Search for the cell housing the specified text and yield its [x, y] center coordinate. 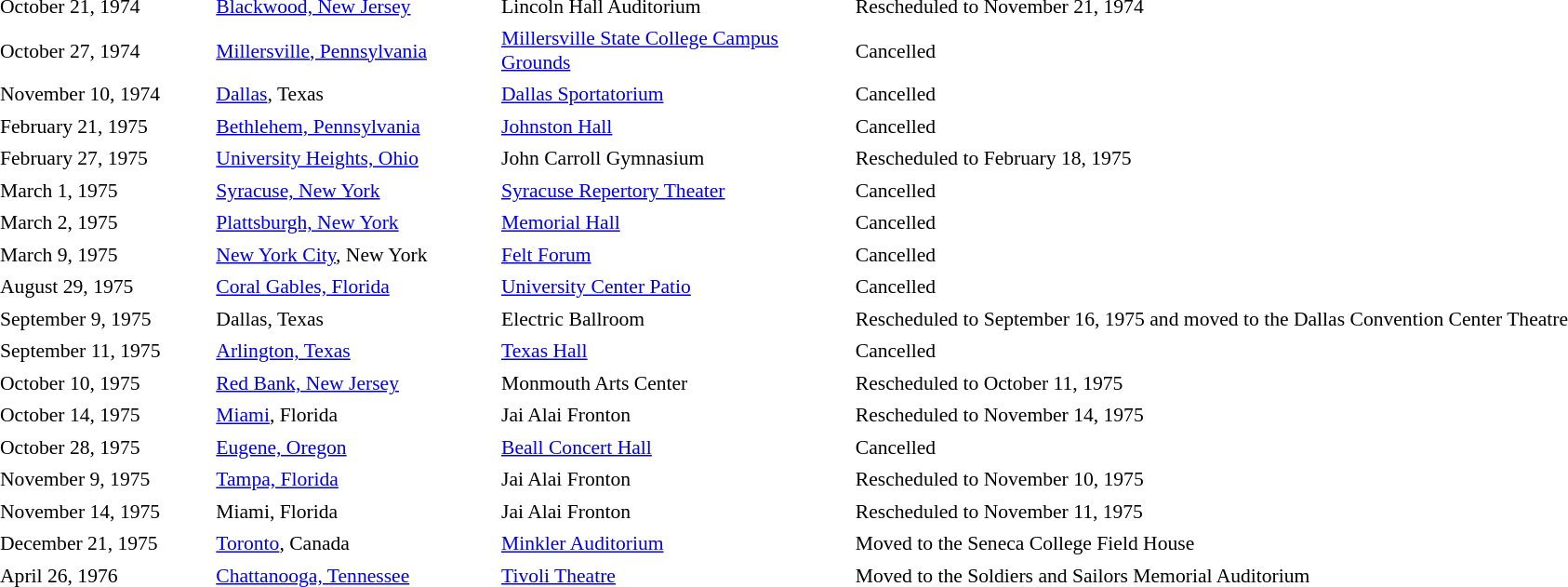
University Heights, Ohio [354, 158]
Beall Concert Hall [674, 447]
Bethlehem, Pennsylvania [354, 127]
Millersville, Pennsylvania [354, 50]
Red Bank, New Jersey [354, 383]
Minkler Auditorium [674, 543]
Johnston Hall [674, 127]
Eugene, Oregon [354, 447]
Memorial Hall [674, 223]
University Center Patio [674, 287]
Coral Gables, Florida [354, 287]
John Carroll Gymnasium [674, 158]
Plattsburgh, New York [354, 223]
New York City, New York [354, 255]
Dallas Sportatorium [674, 95]
Arlington, Texas [354, 352]
Texas Hall [674, 352]
Electric Ballroom [674, 319]
Toronto, Canada [354, 543]
Syracuse, New York [354, 191]
Monmouth Arts Center [674, 383]
Syracuse Repertory Theater [674, 191]
Millersville State College Campus Grounds [674, 50]
Felt Forum [674, 255]
Tampa, Florida [354, 480]
